For the text-containing cell, return its midpoint in (X, Y) coordinate format. 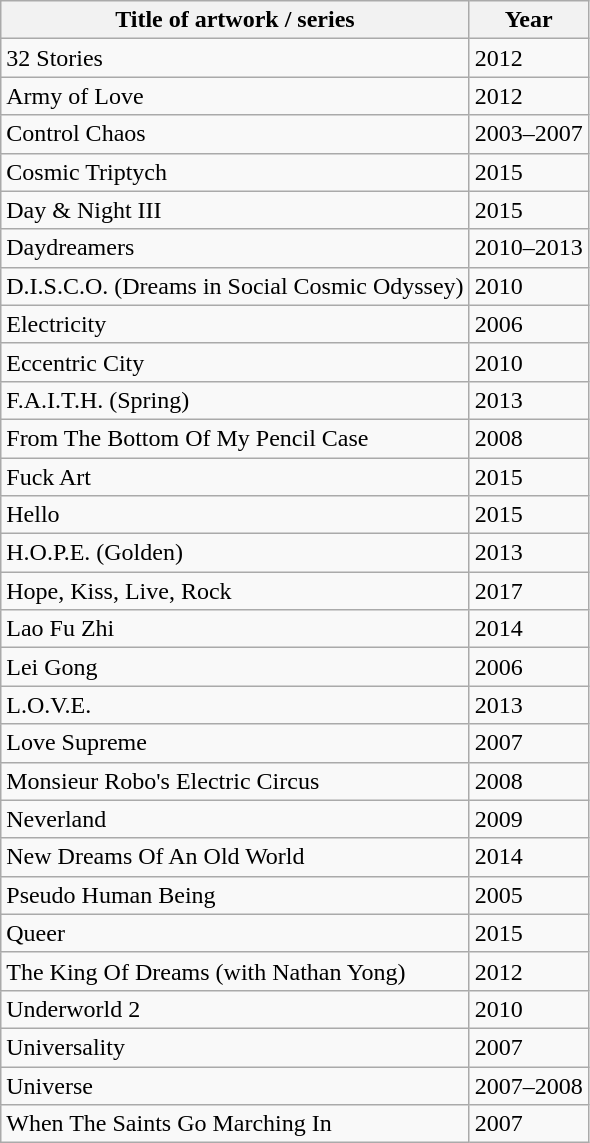
H.O.P.E. (Golden) (235, 553)
2010–2013 (528, 248)
D.I.S.C.O. (Dreams in Social Cosmic Odyssey) (235, 286)
Pseudo Human Being (235, 895)
Title of artwork / series (235, 20)
Queer (235, 933)
Underworld 2 (235, 1009)
2009 (528, 819)
Cosmic Triptych (235, 172)
Hope, Kiss, Live, Rock (235, 591)
Lei Gong (235, 667)
Year (528, 20)
New Dreams Of An Old World (235, 857)
F.A.I.T.H. (Spring) (235, 400)
Universe (235, 1085)
2017 (528, 591)
Neverland (235, 819)
Eccentric City (235, 362)
Electricity (235, 324)
Monsieur Robo's Electric Circus (235, 781)
2005 (528, 895)
Lao Fu Zhi (235, 629)
The King Of Dreams (with Nathan Yong) (235, 971)
Day & Night III (235, 210)
From The Bottom Of My Pencil Case (235, 438)
2007–2008 (528, 1085)
Army of Love (235, 96)
When The Saints Go Marching In (235, 1124)
Hello (235, 515)
Universality (235, 1047)
2003–2007 (528, 134)
Love Supreme (235, 743)
Fuck Art (235, 477)
Control Chaos (235, 134)
L.O.V.E. (235, 705)
Daydreamers (235, 248)
32 Stories (235, 58)
